Provide the (x, y) coordinate of the cell's center where the given text is located.  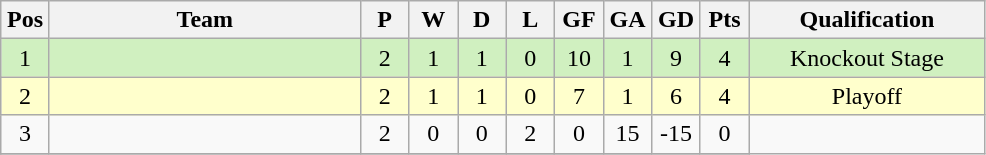
6 (676, 96)
Qualification (867, 20)
D (482, 20)
W (434, 20)
3 (26, 134)
-15 (676, 134)
Pts (724, 20)
7 (580, 96)
Team (204, 20)
Pos (26, 20)
9 (676, 58)
15 (628, 134)
GD (676, 20)
10 (580, 58)
GF (580, 20)
Knockout Stage (867, 58)
L (530, 20)
Playoff (867, 96)
GA (628, 20)
P (384, 20)
